Scan for the cell matching the given text and deliver its (x, y) coordinate at center. 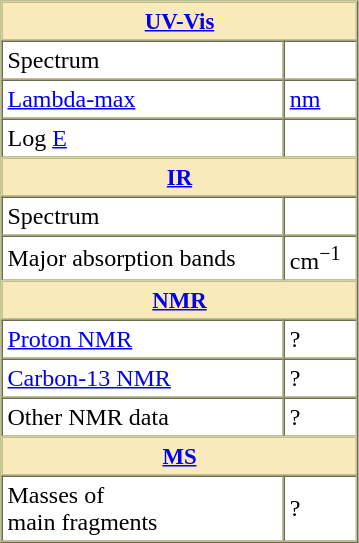
NMR (180, 300)
nm (321, 100)
Other NMR data (143, 418)
Major absorption bands (143, 258)
Masses of main fragments (143, 509)
MS (180, 456)
Proton NMR (143, 340)
Carbon-13 NMR (143, 378)
IR (180, 178)
UV-Vis (180, 22)
Lambda-max (143, 100)
cm−1 (321, 258)
Log Ε (143, 138)
